Scan for the cell matching the given text and deliver its (X, Y) coordinate at center. 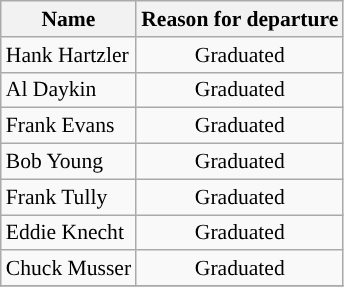
Reason for departure (240, 19)
Al Daykin (68, 90)
Frank Evans (68, 126)
Chuck Musser (68, 269)
Name (68, 19)
Hank Hartzler (68, 55)
Frank Tully (68, 197)
Bob Young (68, 162)
Eddie Knecht (68, 233)
